Pinpoint the cell where the given text exists, returning its (x, y) midpoint coordinate. 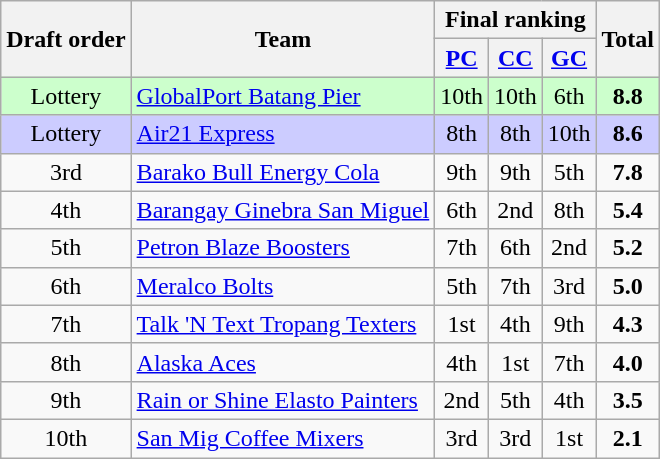
8.6 (628, 134)
2.1 (628, 438)
Alaska Aces (283, 362)
4.0 (628, 362)
Rain or Shine Elasto Painters (283, 400)
Barangay Ginebra San Miguel (283, 210)
Meralco Bolts (283, 286)
5.0 (628, 286)
5.2 (628, 248)
7.8 (628, 172)
Total (628, 39)
San Mig Coffee Mixers (283, 438)
8.8 (628, 96)
Petron Blaze Boosters (283, 248)
Team (283, 39)
4.3 (628, 324)
GlobalPort Batang Pier (283, 96)
Air21 Express (283, 134)
CC (515, 58)
Draft order (66, 39)
Talk 'N Text Tropang Texters (283, 324)
3.5 (628, 400)
Barako Bull Energy Cola (283, 172)
5.4 (628, 210)
Final ranking (516, 20)
PC (462, 58)
GC (569, 58)
